From the cell containing the given text, extract its center point as [X, Y] coordinate. 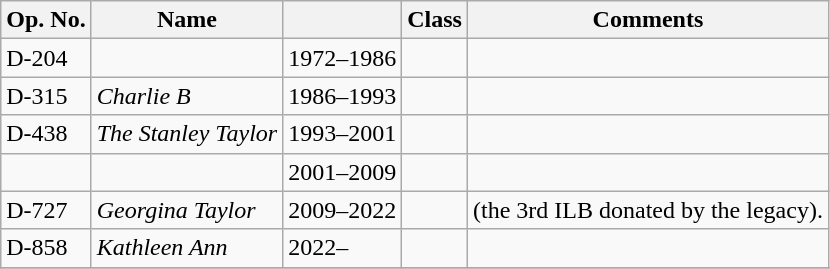
D-727 [46, 210]
Op. No. [46, 20]
D-438 [46, 134]
D-204 [46, 58]
(the 3rd ILB donated by the legacy). [648, 210]
D-315 [46, 96]
D-858 [46, 248]
The Stanley Taylor [187, 134]
2009–2022 [342, 210]
Comments [648, 20]
Name [187, 20]
1972–1986 [342, 58]
1986–1993 [342, 96]
Kathleen Ann [187, 248]
2001–2009 [342, 172]
Class [435, 20]
1993–2001 [342, 134]
2022– [342, 248]
Georgina Taylor [187, 210]
Charlie B [187, 96]
